Identify which cell holds the provided text, then report its [x, y] central coordinate. 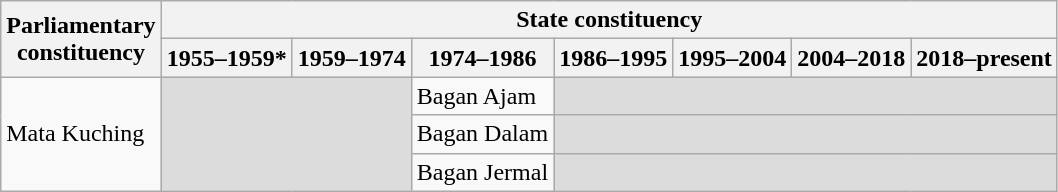
Bagan Jermal [482, 172]
Parliamentaryconstituency [81, 39]
1995–2004 [732, 58]
Mata Kuching [81, 134]
2018–present [984, 58]
1986–1995 [614, 58]
Bagan Dalam [482, 134]
2004–2018 [852, 58]
Bagan Ajam [482, 96]
1974–1986 [482, 58]
1955–1959* [226, 58]
1959–1974 [352, 58]
State constituency [609, 20]
